For the text-containing cell, return its midpoint in (x, y) coordinate format. 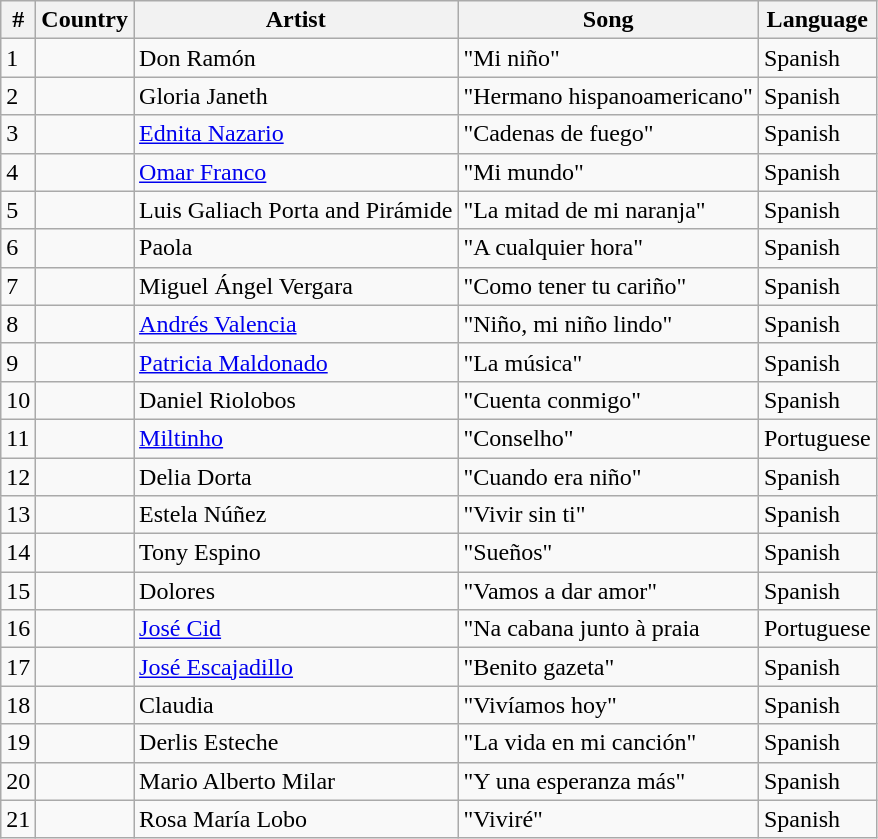
Country (85, 20)
Gloria Janeth (296, 96)
5 (18, 210)
21 (18, 819)
"Vivíamos hoy" (608, 705)
"Sueños" (608, 553)
Song (608, 20)
Miltinho (296, 438)
18 (18, 705)
# (18, 20)
Andrés Valencia (296, 324)
"La música" (608, 362)
17 (18, 667)
6 (18, 248)
Rosa María Lobo (296, 819)
7 (18, 286)
"La mitad de mi naranja" (608, 210)
"Hermano hispanoamericano" (608, 96)
"Como tener tu cariño" (608, 286)
Ednita Nazario (296, 134)
15 (18, 591)
Omar Franco (296, 172)
"A cualquier hora" (608, 248)
Patricia Maldonado (296, 362)
Artist (296, 20)
11 (18, 438)
20 (18, 781)
19 (18, 743)
"Mi mundo" (608, 172)
"Viviré" (608, 819)
9 (18, 362)
Dolores (296, 591)
"Cuenta conmigo" (608, 400)
2 (18, 96)
4 (18, 172)
"Vivir sin ti" (608, 515)
Language (817, 20)
14 (18, 553)
"Mi niño" (608, 58)
3 (18, 134)
8 (18, 324)
José Escajadillo (296, 667)
José Cid (296, 629)
Delia Dorta (296, 477)
13 (18, 515)
"Vamos a dar amor" (608, 591)
Tony Espino (296, 553)
16 (18, 629)
Claudia (296, 705)
"Conselho" (608, 438)
"Cadenas de fuego" (608, 134)
Derlis Esteche (296, 743)
Don Ramón (296, 58)
10 (18, 400)
"La vida en mi canción" (608, 743)
"Cuando era niño" (608, 477)
"Niño, mi niño lindo" (608, 324)
Daniel Riolobos (296, 400)
"Benito gazeta" (608, 667)
12 (18, 477)
Mario Alberto Milar (296, 781)
Miguel Ángel Vergara (296, 286)
"Y una esperanza más" (608, 781)
Estela Núñez (296, 515)
"Na cabana junto à praia (608, 629)
Paola (296, 248)
Luis Galiach Porta and Pirámide (296, 210)
1 (18, 58)
